Capture the cell that displays the provided text and extract its [x, y] central coordinate. 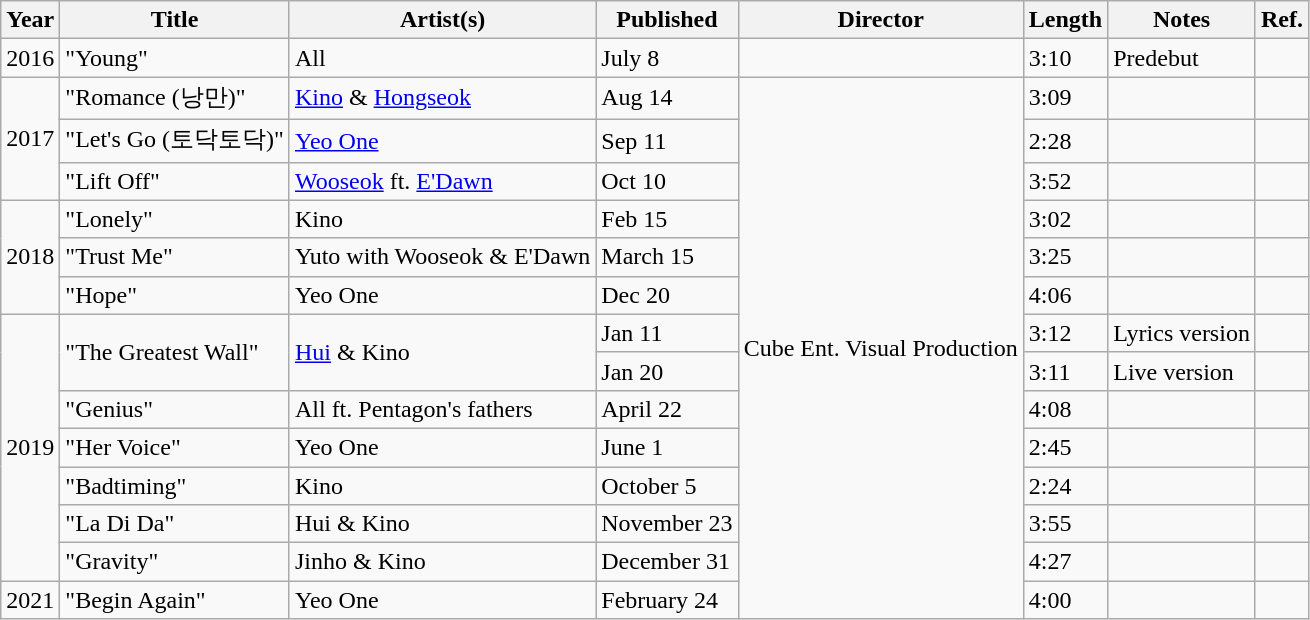
"La Di Da" [175, 524]
Jan 20 [667, 371]
All [442, 58]
4:06 [1065, 295]
4:00 [1065, 600]
"Romance (낭만)" [175, 98]
Feb 15 [667, 219]
"Trust Me" [175, 257]
3:25 [1065, 257]
3:09 [1065, 98]
2:45 [1065, 447]
2:28 [1065, 140]
June 1 [667, 447]
"Gravity" [175, 562]
Predebut [1182, 58]
Yuto with Wooseok & E'Dawn [442, 257]
"Genius" [175, 409]
July 8 [667, 58]
February 24 [667, 600]
Director [880, 20]
March 15 [667, 257]
Artist(s) [442, 20]
3:11 [1065, 371]
November 23 [667, 524]
Length [1065, 20]
December 31 [667, 562]
April 22 [667, 409]
Live version [1182, 371]
"Hope" [175, 295]
"Begin Again" [175, 600]
October 5 [667, 485]
Dec 20 [667, 295]
2016 [30, 58]
3:55 [1065, 524]
"Her Voice" [175, 447]
"Lonely" [175, 219]
Cube Ent. Visual Production [880, 348]
2021 [30, 600]
Year [30, 20]
2018 [30, 257]
4:08 [1065, 409]
Lyrics version [1182, 333]
3:12 [1065, 333]
4:27 [1065, 562]
"Badtiming" [175, 485]
"Young" [175, 58]
2017 [30, 138]
All ft. Pentagon's fathers [442, 409]
3:10 [1065, 58]
Aug 14 [667, 98]
"The Greatest Wall" [175, 352]
3:02 [1065, 219]
Oct 10 [667, 181]
Notes [1182, 20]
2:24 [1065, 485]
2019 [30, 447]
Jinho & Kino [442, 562]
Ref. [1282, 20]
Title [175, 20]
"Lift Off" [175, 181]
Kino & Hongseok [442, 98]
Published [667, 20]
Jan 11 [667, 333]
Sep 11 [667, 140]
3:52 [1065, 181]
Wooseok ft. E'Dawn [442, 181]
"Let's Go (토닥토닥)" [175, 140]
